Return [x, y] of the center of cell containing provided text 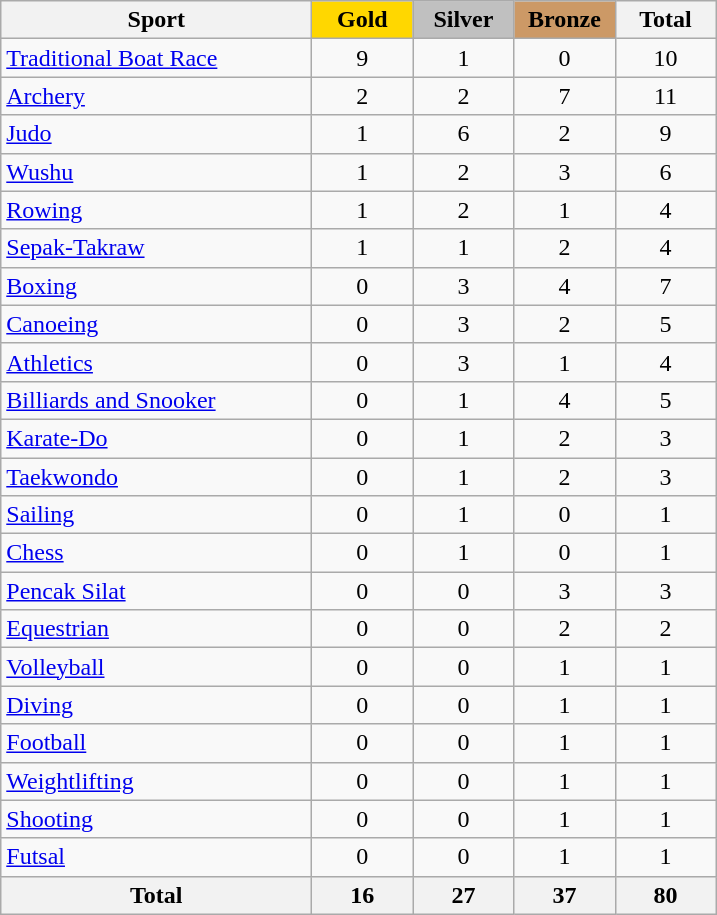
Judo [156, 134]
Chess [156, 553]
Boxing [156, 286]
Volleyball [156, 667]
27 [464, 895]
Bronze [564, 20]
Karate-Do [156, 438]
Sport [156, 20]
Diving [156, 705]
Taekwondo [156, 477]
Rowing [156, 210]
16 [362, 895]
Archery [156, 96]
Gold [362, 20]
Traditional Boat Race [156, 58]
Canoeing [156, 324]
Athletics [156, 362]
Billiards and Snooker [156, 400]
11 [666, 96]
Weightlifting [156, 781]
Pencak Silat [156, 591]
Football [156, 743]
37 [564, 895]
10 [666, 58]
Wushu [156, 172]
Sepak-Takraw [156, 248]
Shooting [156, 819]
Sailing [156, 515]
Equestrian [156, 629]
Silver [464, 20]
Futsal [156, 857]
80 [666, 895]
